Extract the (x, y) coordinate from the center of the cell holding the provided text.  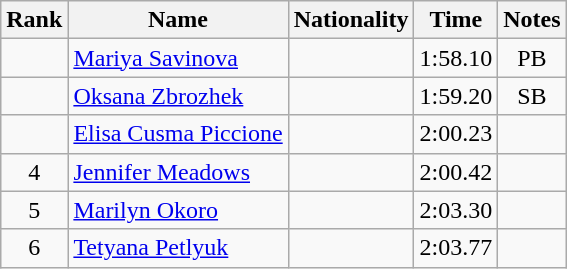
Jennifer Meadows (178, 172)
2:03.77 (456, 248)
Elisa Cusma Piccione (178, 134)
2:03.30 (456, 210)
6 (34, 248)
Tetyana Petlyuk (178, 248)
1:59.20 (456, 96)
Nationality (351, 20)
Mariya Savinova (178, 58)
Time (456, 20)
1:58.10 (456, 58)
5 (34, 210)
PB (532, 58)
Rank (34, 20)
2:00.23 (456, 134)
4 (34, 172)
Marilyn Okoro (178, 210)
Oksana Zbrozhek (178, 96)
SB (532, 96)
Name (178, 20)
2:00.42 (456, 172)
Notes (532, 20)
